Capture the cell that displays the provided text and extract its [x, y] central coordinate. 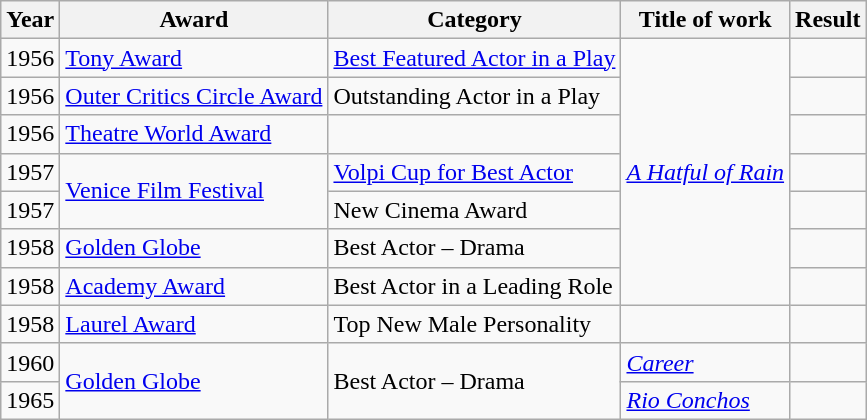
Category [474, 20]
Best Actor in a Leading Role [474, 286]
Career [706, 362]
Title of work [706, 20]
Tony Award [194, 58]
1965 [30, 400]
Outstanding Actor in a Play [474, 96]
New Cinema Award [474, 210]
A Hatful of Rain [706, 172]
Academy Award [194, 286]
Laurel Award [194, 324]
Result [828, 20]
Rio Conchos [706, 400]
Outer Critics Circle Award [194, 96]
Best Featured Actor in a Play [474, 58]
Award [194, 20]
1960 [30, 362]
Year [30, 20]
Top New Male Personality [474, 324]
Venice Film Festival [194, 191]
Theatre World Award [194, 134]
Volpi Cup for Best Actor [474, 172]
